Scan for the cell matching the given text and deliver its (X, Y) coordinate at center. 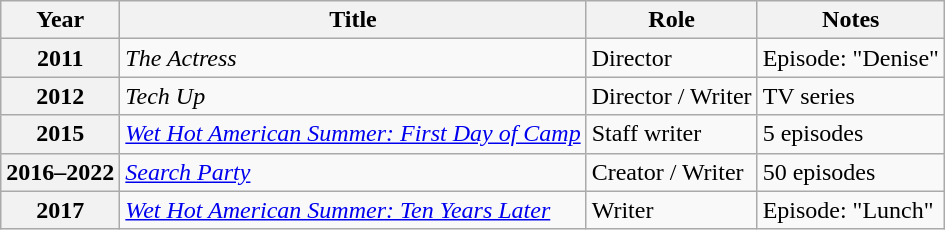
2016–2022 (60, 172)
2011 (60, 58)
2012 (60, 96)
Search Party (353, 172)
Wet Hot American Summer: Ten Years Later (353, 210)
Director (672, 58)
Wet Hot American Summer: First Day of Camp (353, 134)
Director / Writer (672, 96)
Episode: "Denise" (850, 58)
Episode: "Lunch" (850, 210)
Creator / Writer (672, 172)
2015 (60, 134)
Year (60, 20)
5 episodes (850, 134)
Title (353, 20)
Writer (672, 210)
TV series (850, 96)
Tech Up (353, 96)
The Actress (353, 58)
2017 (60, 210)
Role (672, 20)
50 episodes (850, 172)
Notes (850, 20)
Staff writer (672, 134)
